Determine the (X, Y) coordinate at the center of the cell enclosing the given text.  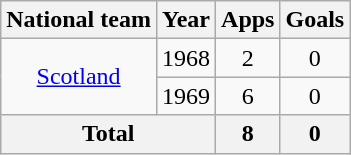
Year (186, 20)
8 (248, 134)
2 (248, 58)
1968 (186, 58)
Apps (248, 20)
Total (108, 134)
Scotland (79, 77)
1969 (186, 96)
6 (248, 96)
Goals (315, 20)
National team (79, 20)
